Pinpoint the cell where the given text exists, returning its (x, y) midpoint coordinate. 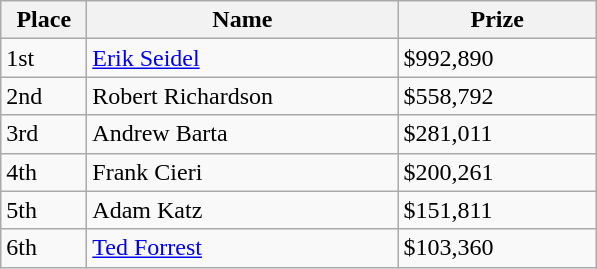
1st (44, 58)
Frank Cieri (242, 172)
3rd (44, 134)
$558,792 (498, 96)
6th (44, 248)
$151,811 (498, 210)
$103,360 (498, 248)
Ted Forrest (242, 248)
2nd (44, 96)
Robert Richardson (242, 96)
Erik Seidel (242, 58)
Place (44, 20)
$200,261 (498, 172)
Adam Katz (242, 210)
Andrew Barta (242, 134)
$992,890 (498, 58)
$281,011 (498, 134)
5th (44, 210)
Name (242, 20)
4th (44, 172)
Prize (498, 20)
